Extract the (X, Y) coordinate from the center of the cell holding the provided text.  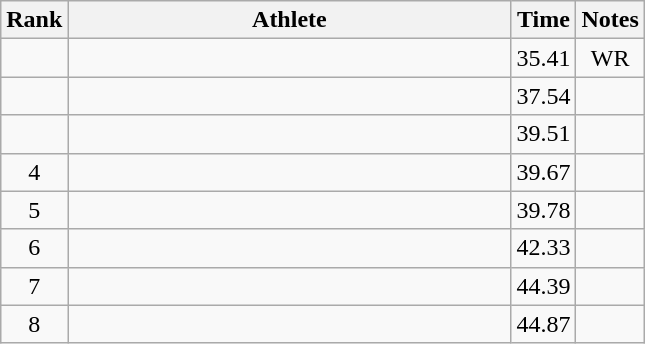
Time (544, 20)
WR (610, 58)
5 (34, 210)
42.33 (544, 248)
6 (34, 248)
44.39 (544, 286)
8 (34, 324)
Notes (610, 20)
35.41 (544, 58)
39.78 (544, 210)
44.87 (544, 324)
4 (34, 172)
Athlete (290, 20)
7 (34, 286)
Rank (34, 20)
37.54 (544, 96)
39.51 (544, 134)
39.67 (544, 172)
